Scan for the cell matching the given text and deliver its (x, y) coordinate at center. 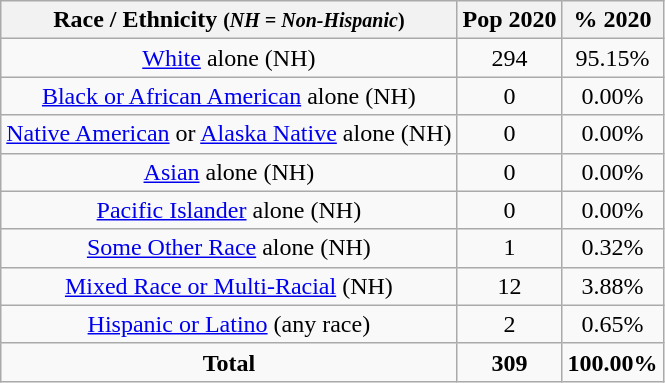
Pop 2020 (510, 20)
Native American or Alaska Native alone (NH) (229, 134)
2 (510, 324)
Hispanic or Latino (any race) (229, 324)
294 (510, 58)
95.15% (612, 58)
100.00% (612, 362)
12 (510, 286)
White alone (NH) (229, 58)
Black or African American alone (NH) (229, 96)
Mixed Race or Multi-Racial (NH) (229, 286)
0.65% (612, 324)
3.88% (612, 286)
0.32% (612, 248)
% 2020 (612, 20)
Race / Ethnicity (NH = Non-Hispanic) (229, 20)
Asian alone (NH) (229, 172)
Pacific Islander alone (NH) (229, 210)
309 (510, 362)
Some Other Race alone (NH) (229, 248)
1 (510, 248)
Total (229, 362)
